Return (x, y) of the center of cell containing provided text 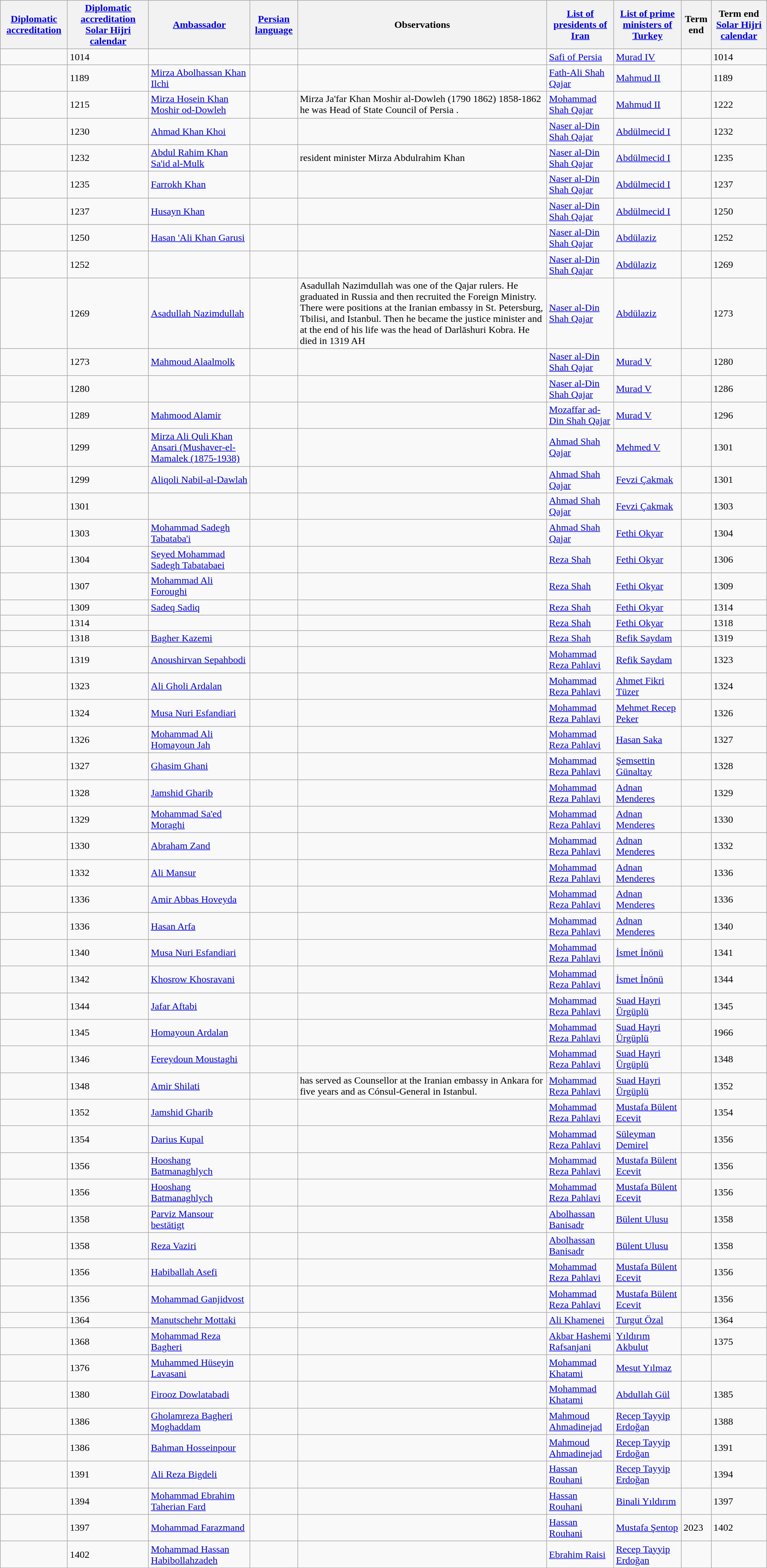
Mohammad Hassan Habibollahzadeh (199, 1554)
2023 (697, 1527)
Hasan Saka (647, 740)
1376 (108, 1368)
1307 (108, 586)
1289 (108, 415)
Seyed Mohammad Sadegh Tabatabaei (199, 559)
Amir Shilati (199, 1086)
Ali Mansur (199, 873)
Manutschehr Mottaki (199, 1320)
Ghasim Ghani (199, 766)
Fath-Ali Shah Qajar (580, 78)
1222 (739, 105)
Ahmad Khan Khoi (199, 131)
Ahmet Fikri Tüzer (647, 686)
Murad IV (647, 57)
Mohammad Ali Foroughi (199, 586)
Mahmoud Alaalmolk (199, 362)
List of prime ministers of Turkey (647, 25)
Süleyman Demirel (647, 1139)
Mehmed V (647, 448)
Akbar Hashemi Rafsanjani (580, 1342)
Term end (697, 25)
Bahman Hosseinpour (199, 1448)
1388 (739, 1421)
Diplomatic accreditation Solar Hijri calendar (108, 25)
Hasan Arfa (199, 926)
1215 (108, 105)
List of presidents of Iran (580, 25)
1296 (739, 415)
Binali Yıldırım (647, 1501)
1341 (739, 953)
Sadeq Sadiq (199, 607)
1286 (739, 388)
Mesut Yılmaz (647, 1368)
Homayoun Ardalan (199, 1033)
Abdul Rahim Khan Sa'id al-Mulk (199, 158)
Anoushirvan Sepahbodi (199, 659)
Mirza Abolhassan Khan Ilchi (199, 78)
Mohammad Farazmand (199, 1527)
Habiballah Asefi (199, 1273)
1342 (108, 980)
1346 (108, 1059)
1966 (739, 1033)
Turgut Özal (647, 1320)
Diplomatic accreditation (34, 25)
Mohammad Ali Homayoun Jah (199, 740)
Abdullah Gül (647, 1395)
Muhammed Hüseyin Lavasani (199, 1368)
has served as Counsellor at the Iranian embassy in Ankara for five years and as Cónsul-General in Istanbul. (422, 1086)
Fereydoun Moustaghi (199, 1059)
Ali Gholi Ardalan (199, 686)
1306 (739, 559)
Persian language (274, 25)
1368 (108, 1342)
1230 (108, 131)
Reza Vaziri (199, 1246)
Abraham Zand (199, 846)
Term end Solar Hijri calendar (739, 25)
Ambassador (199, 25)
1385 (739, 1395)
Mohammad Shah Qajar (580, 105)
1375 (739, 1342)
Mirza Hosein Khan Moshir od-Dowleh (199, 105)
resident minister Mirza Abdulrahim Khan (422, 158)
Mohammad Ebrahim Taherian Fard (199, 1501)
Mehmet Recep Peker (647, 713)
Husayn Khan (199, 211)
Farrokh Khan (199, 184)
Safi of Persia (580, 57)
Khosrow Khosravani (199, 980)
Yıldırım Akbulut (647, 1342)
Şemsettin Günaltay (647, 766)
Jafar Aftabi (199, 1006)
Mahmood Alamir (199, 415)
Ebrahim Raisi (580, 1554)
Aliqoli Nabil-al-Dawlah (199, 480)
Asadullah Nazimdullah (199, 313)
Mohammad Sadegh Tabataba'i (199, 533)
Mirza Ja'far Khan Moshir al-Dowleh (1790 1862) 1858-1862 he was Head of State Council of Persia . (422, 105)
Darius Kupal (199, 1139)
Mohammad Ganjidvost (199, 1299)
Hasan 'Ali Khan Garusi (199, 238)
Mozaffar ad-Din Shah Qajar (580, 415)
Gholamreza Bagheri Moghaddam (199, 1421)
Ali Reza Bigdeli (199, 1474)
Mohammad Reza Bagheri (199, 1342)
Firooz Dowlatabadi (199, 1395)
Mohammad Sa'ed Moraghi (199, 820)
Mustafa Şentop (647, 1527)
Mirza Ali Quli Khan Ansari (Mushaver-el-Mamalek (1875-1938) (199, 448)
Bagher Kazemi (199, 638)
Parviz Mansour bestätigt (199, 1219)
1380 (108, 1395)
Amir Abbas Hoveyda (199, 899)
Observations (422, 25)
Ali Khamenei (580, 1320)
